Identify which cell holds the provided text, then report its [X, Y] central coordinate. 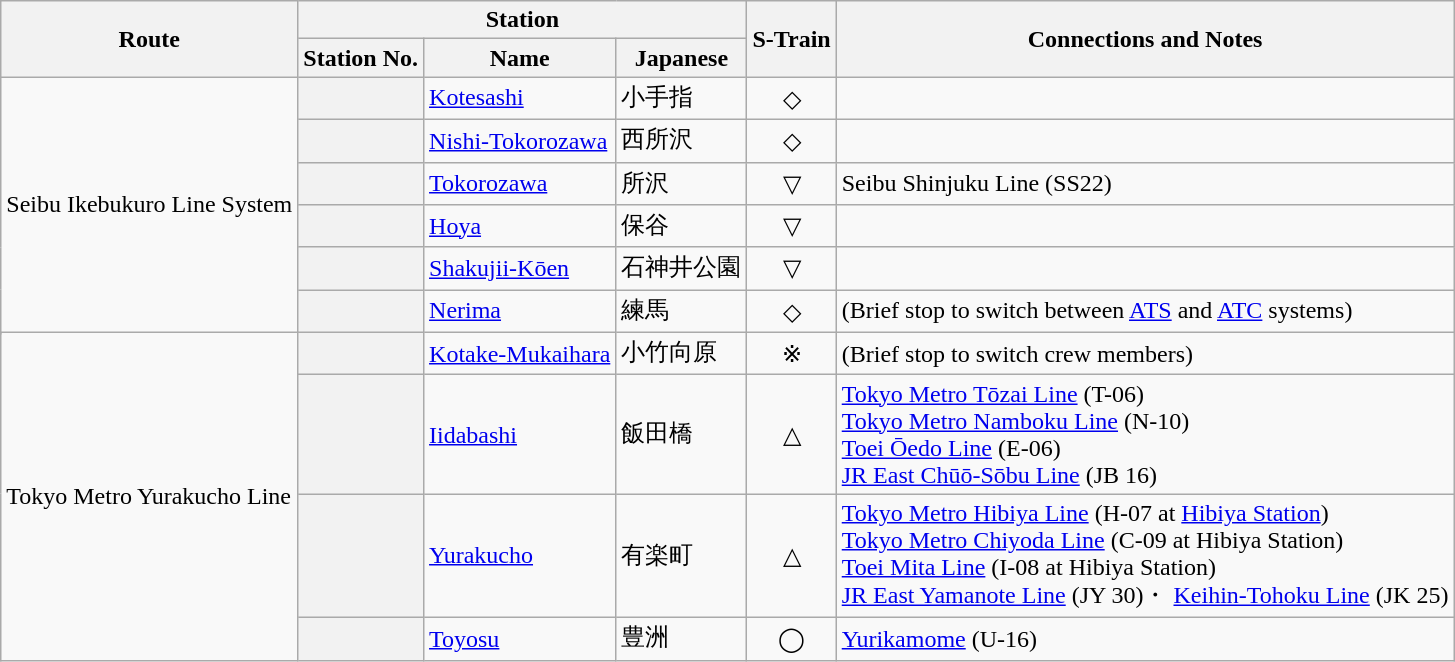
Kotesashi [520, 98]
石神井公園 [682, 268]
Yurikamome (U-16) [1145, 638]
練馬 [682, 312]
Tokorozawa [520, 184]
Nerima [520, 312]
西所沢 [682, 140]
Tokyo Metro Yurakucho Line [150, 496]
(Brief stop to switch between ATS and ATC systems) [1145, 312]
Hoya [520, 226]
Station [522, 20]
※ [792, 354]
Shakujii-Kōen [520, 268]
Japanese [682, 58]
小竹向原 [682, 354]
Yurakucho [520, 556]
Kotake-Mukaihara [520, 354]
Connections and Notes [1145, 39]
Seibu Shinjuku Line (SS22) [1145, 184]
Tokyo Metro Tōzai Line (T-06) Tokyo Metro Namboku Line (N-10) Toei Ōedo Line (E-06) JR East Chūō-Sōbu Line (JB 16) [1145, 434]
Nishi-Tokorozawa [520, 140]
所沢 [682, 184]
Name [520, 58]
豊洲 [682, 638]
Route [150, 39]
小手指 [682, 98]
有楽町 [682, 556]
Station No. [361, 58]
(Brief stop to switch crew members) [1145, 354]
Seibu Ikebukuro Line System [150, 204]
保谷 [682, 226]
◯ [792, 638]
飯田橋 [682, 434]
Toyosu [520, 638]
S-Train [792, 39]
Iidabashi [520, 434]
